Locate the cell with the specified text and output its (X, Y) center coordinate. 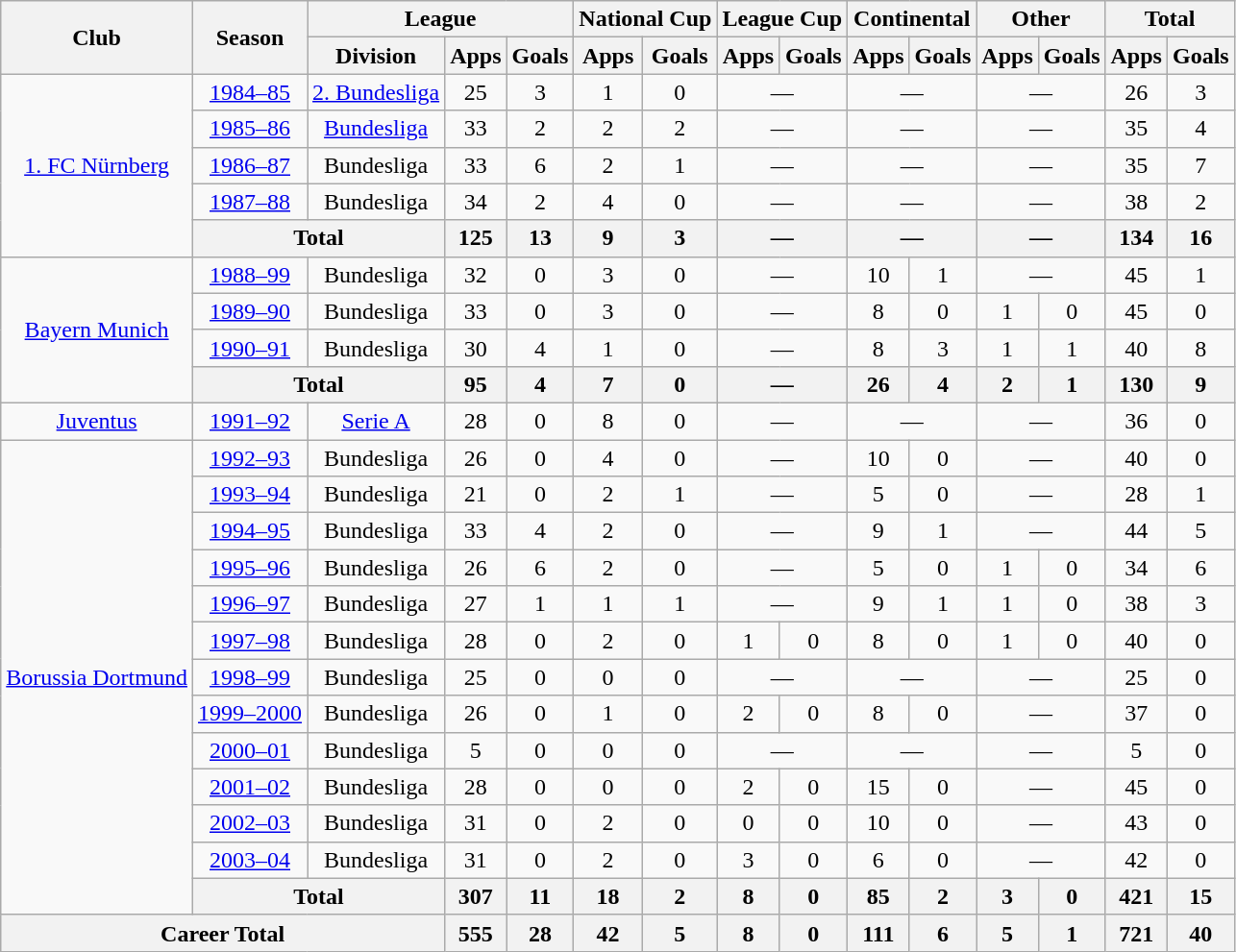
Borussia Dortmund (97, 678)
30 (476, 348)
1994–95 (250, 531)
1996–97 (250, 604)
16 (1200, 238)
307 (476, 896)
Bayern Munich (97, 330)
721 (1136, 933)
Other (1041, 19)
Continental (912, 19)
1997–98 (250, 641)
134 (1136, 238)
13 (540, 238)
27 (476, 604)
National Cup (646, 19)
37 (1136, 714)
1. FC Nürnberg (97, 165)
2. Bundesliga (377, 92)
130 (1136, 384)
43 (1136, 823)
2001–02 (250, 787)
League Cup (782, 19)
111 (878, 933)
1995–96 (250, 568)
1998–99 (250, 677)
18 (608, 896)
Career Total (223, 933)
85 (878, 896)
2002–03 (250, 823)
11 (540, 896)
125 (476, 238)
1999–2000 (250, 714)
1990–91 (250, 348)
2003–04 (250, 860)
1988–99 (250, 275)
Serie A (377, 421)
Division (377, 56)
1985–86 (250, 129)
Club (97, 37)
Season (250, 37)
32 (476, 275)
Juventus (97, 421)
44 (1136, 531)
2000–01 (250, 750)
95 (476, 384)
1989–90 (250, 311)
1986–87 (250, 165)
League (440, 19)
21 (476, 495)
1993–94 (250, 495)
555 (476, 933)
36 (1136, 421)
421 (1136, 896)
1984–85 (250, 92)
1987–88 (250, 202)
1992–93 (250, 458)
1991–92 (250, 421)
